Return [X, Y] of the center of cell containing provided text 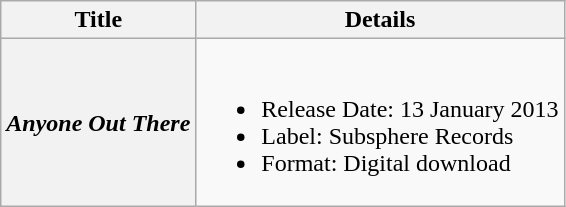
Details [380, 20]
Anyone Out There [98, 122]
Title [98, 20]
Release Date: 13 January 2013Label: Subsphere RecordsFormat: Digital download [380, 122]
